Provide the (x, y) coordinate of the cell's center where the given text is located.  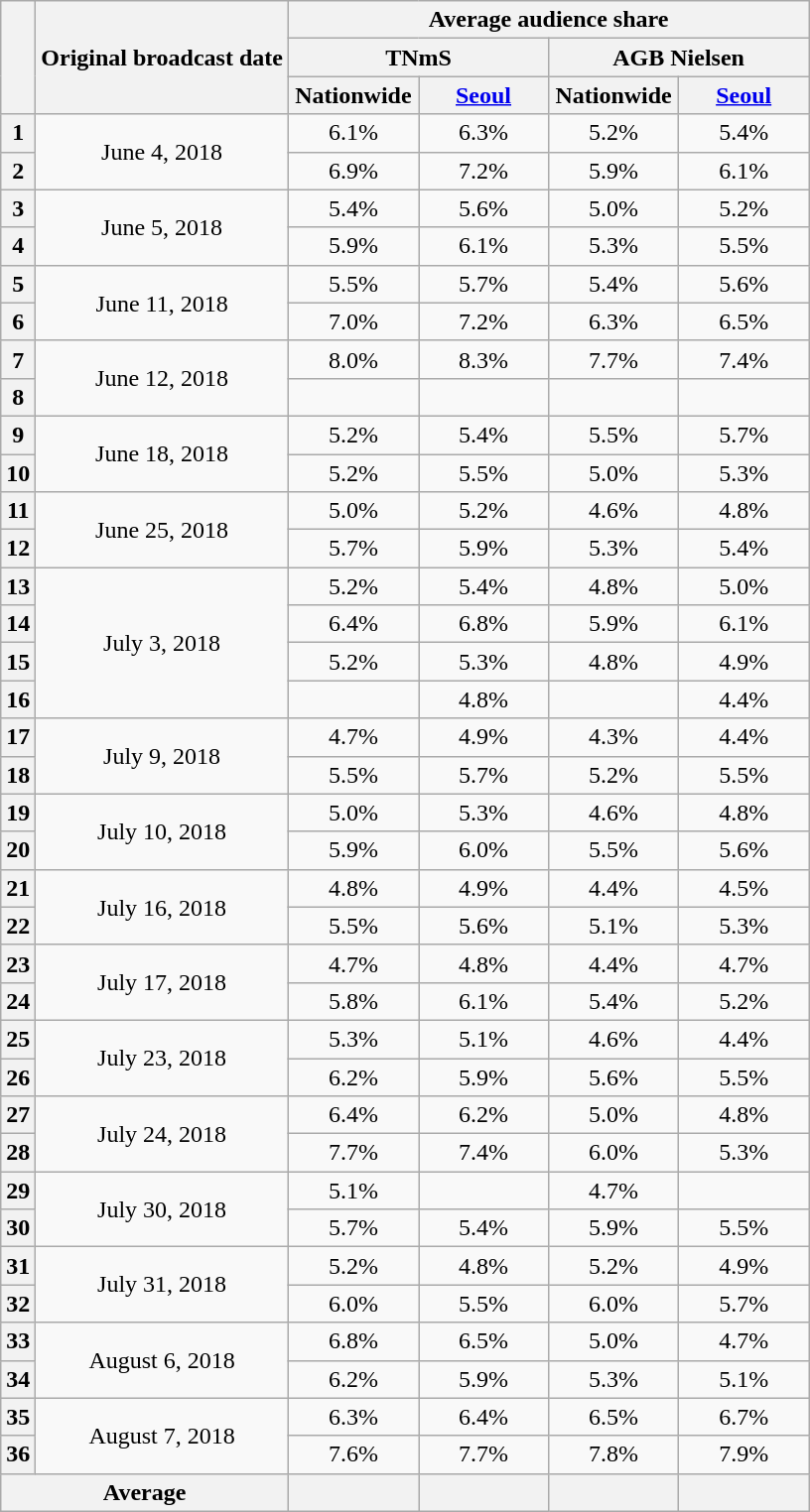
7.0% (353, 321)
7.8% (613, 1454)
34 (18, 1379)
23 (18, 963)
8.0% (353, 359)
24 (18, 1001)
TNmS (418, 58)
36 (18, 1454)
June 5, 2018 (163, 227)
6 (18, 321)
August 7, 2018 (163, 1436)
25 (18, 1039)
July 30, 2018 (163, 1209)
July 3, 2018 (163, 643)
13 (18, 586)
5.8% (353, 1001)
July 9, 2018 (163, 756)
22 (18, 926)
33 (18, 1341)
6.9% (353, 171)
6.7% (744, 1417)
June 11, 2018 (163, 303)
21 (18, 888)
26 (18, 1076)
4.5% (744, 888)
12 (18, 549)
July 24, 2018 (163, 1134)
July 16, 2018 (163, 907)
June 18, 2018 (163, 453)
Average audience share (548, 20)
Average (145, 1492)
29 (18, 1191)
35 (18, 1417)
27 (18, 1115)
7.9% (744, 1454)
19 (18, 813)
11 (18, 511)
4 (18, 246)
7 (18, 359)
July 31, 2018 (163, 1285)
7.6% (353, 1454)
July 23, 2018 (163, 1058)
June 12, 2018 (163, 378)
1 (18, 133)
4.3% (613, 737)
17 (18, 737)
5 (18, 284)
28 (18, 1153)
30 (18, 1228)
31 (18, 1266)
July 10, 2018 (163, 831)
32 (18, 1304)
August 6, 2018 (163, 1360)
8.3% (484, 359)
AGB Nielsen (679, 58)
10 (18, 473)
9 (18, 435)
15 (18, 662)
2 (18, 171)
June 4, 2018 (163, 152)
Original broadcast date (163, 58)
3 (18, 208)
20 (18, 850)
July 17, 2018 (163, 982)
8 (18, 397)
18 (18, 775)
16 (18, 699)
14 (18, 624)
June 25, 2018 (163, 530)
